Return [x, y] of the center of cell containing provided text 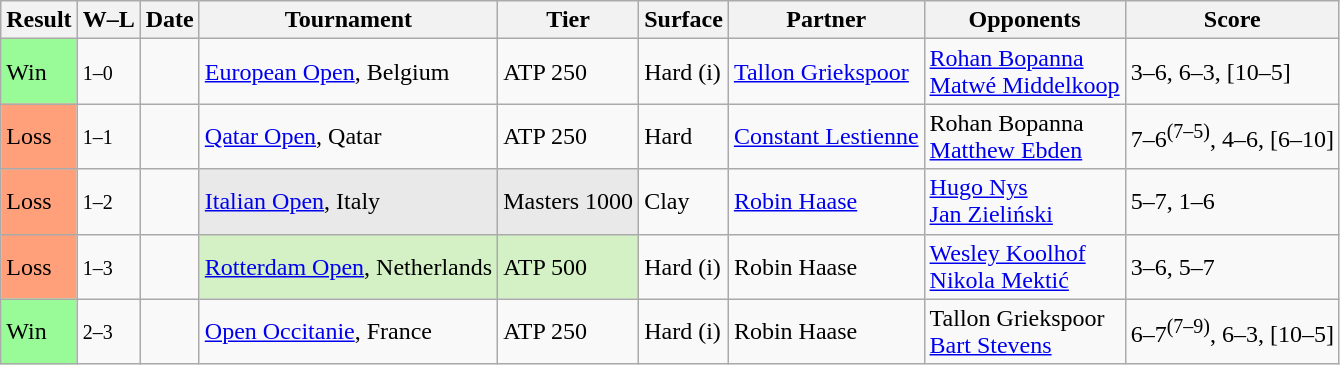
Surface [684, 20]
2–3 [108, 332]
3–6, 5–7 [1232, 266]
Rohan Bopanna Matthew Ebden [1024, 136]
Open Occitanie, France [348, 332]
3–6, 6–3, [10–5] [1232, 72]
Tallon Griekspoor Bart Stevens [1024, 332]
Wesley Koolhof Nikola Mektić [1024, 266]
Constant Lestienne [826, 136]
1–3 [108, 266]
ATP 500 [568, 266]
Result [39, 20]
Date [170, 20]
Clay [684, 202]
6–7(7–9), 6–3, [10–5] [1232, 332]
5–7, 1–6 [1232, 202]
Masters 1000 [568, 202]
Italian Open, Italy [348, 202]
W–L [108, 20]
Tallon Griekspoor [826, 72]
1–2 [108, 202]
7–6(7–5), 4–6, [6–10] [1232, 136]
Hard [684, 136]
Qatar Open, Qatar [348, 136]
European Open, Belgium [348, 72]
1–1 [108, 136]
Opponents [1024, 20]
1–0 [108, 72]
Tier [568, 20]
Partner [826, 20]
Rohan Bopanna Matwé Middelkoop [1024, 72]
Tournament [348, 20]
Hugo Nys Jan Zieliński [1024, 202]
Rotterdam Open, Netherlands [348, 266]
Score [1232, 20]
